Return the (X, Y) coordinate for the center point of the cell that contains the specified text.  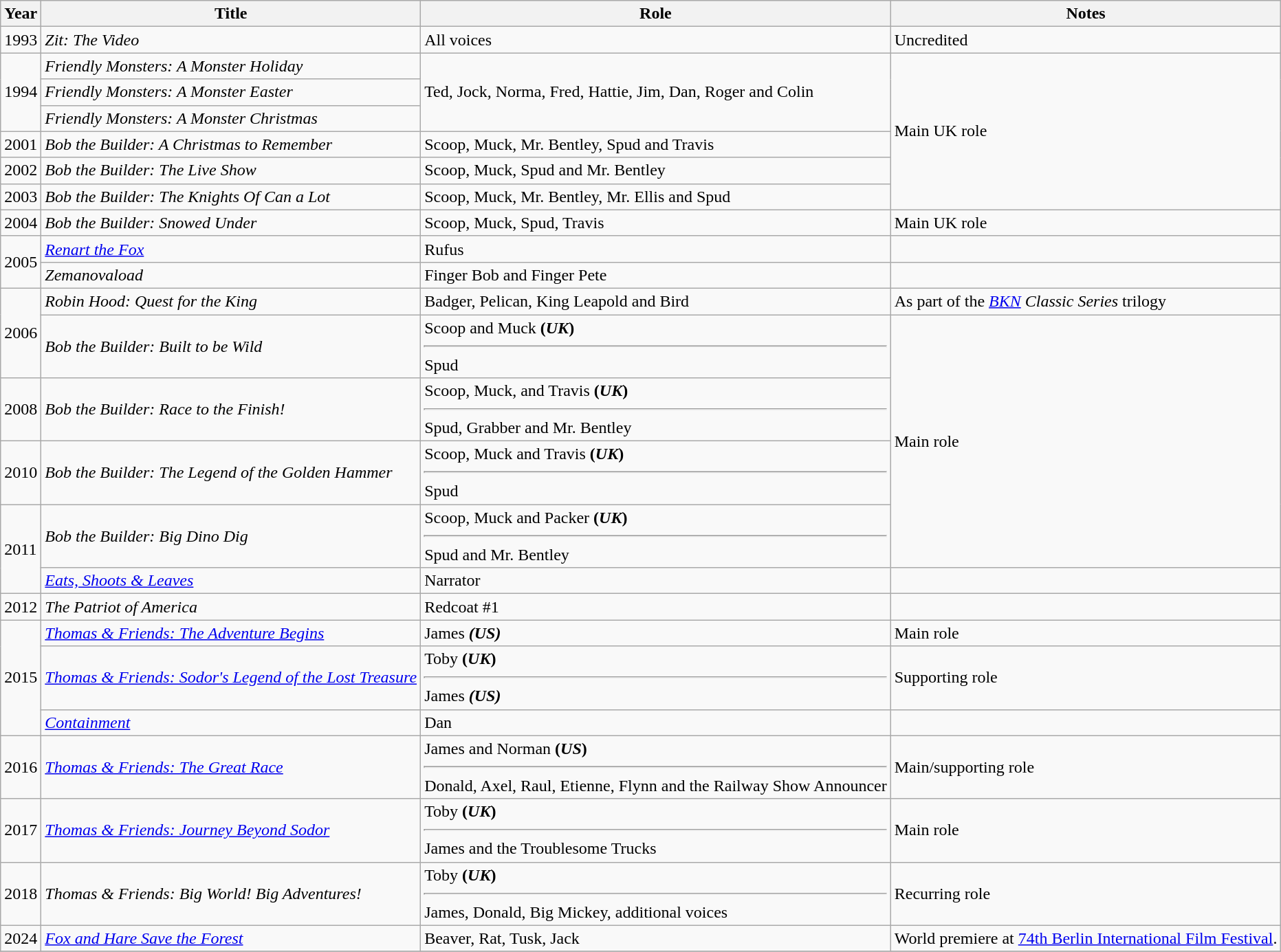
Uncredited (1086, 40)
2018 (21, 894)
2003 (21, 197)
Redcoat #1 (656, 607)
Scoop, Muck, Mr. Bentley, Mr. Ellis and Spud (656, 197)
Thomas & Friends: The Great Race (231, 767)
2005 (21, 262)
Scoop, Muck, Mr. Bentley, Spud and Travis (656, 144)
Thomas & Friends: Journey Beyond Sodor (231, 830)
Robin Hood: Quest for the King (231, 301)
Bob the Builder: The Live Show (231, 170)
Scoop, Muck, Spud and Mr. Bentley (656, 170)
Narrator (656, 581)
2015 (21, 678)
Supporting role (1086, 678)
Dan (656, 722)
2010 (21, 473)
Beaver, Rat, Tusk, Jack (656, 938)
Scoop, Muck, Spud, Travis (656, 223)
2002 (21, 170)
The Patriot of America (231, 607)
James (US) (656, 633)
2008 (21, 410)
Finger Bob and Finger Pete (656, 275)
Eats, Shoots & Leaves (231, 581)
Scoop, Muck, and Travis (UK)Spud, Grabber and Mr. Bentley (656, 410)
Renart the Fox (231, 249)
2006 (21, 333)
Thomas & Friends: Sodor's Legend of the Lost Treasure (231, 678)
Toby (UK)James, Donald, Big Mickey, additional voices (656, 894)
Friendly Monsters: A Monster Holiday (231, 66)
Role (656, 14)
James and Norman (US) Donald, Axel, Raul, Etienne, Flynn and the Railway Show Announcer (656, 767)
Bob the Builder: The Knights Of Can a Lot (231, 197)
2016 (21, 767)
Scoop and Muck (UK)Spud (656, 346)
Friendly Monsters: A Monster Christmas (231, 118)
2001 (21, 144)
Scoop, Muck and Travis (UK)Spud (656, 473)
Bob the Builder: A Christmas to Remember (231, 144)
Main/supporting role (1086, 767)
Bob the Builder: Built to be Wild (231, 346)
2017 (21, 830)
Containment (231, 722)
Scoop, Muck and Packer (UK) Spud and Mr. Bentley (656, 536)
Toby (UK)James (US) (656, 678)
Thomas & Friends: Big World! Big Adventures! (231, 894)
Notes (1086, 14)
1993 (21, 40)
As part of the BKN Classic Series trilogy (1086, 301)
Bob the Builder: Snowed Under (231, 223)
Title (231, 14)
Fox and Hare Save the Forest (231, 938)
2012 (21, 607)
Recurring role (1086, 894)
1994 (21, 92)
Zemanovaload (231, 275)
Toby (UK)James and the Troublesome Trucks (656, 830)
Rufus (656, 249)
Friendly Monsters: A Monster Easter (231, 92)
2004 (21, 223)
Bob the Builder: Big Dino Dig (231, 536)
Badger, Pelican, King Leapold and Bird (656, 301)
Zit: The Video (231, 40)
Bob the Builder: Race to the Finish! (231, 410)
World premiere at 74th Berlin International Film Festival. (1086, 938)
All voices (656, 40)
Thomas & Friends: The Adventure Begins (231, 633)
Ted, Jock, Norma, Fred, Hattie, Jim, Dan, Roger and Colin (656, 92)
2024 (21, 938)
Year (21, 14)
2011 (21, 549)
Bob the Builder: The Legend of the Golden Hammer (231, 473)
